Determine the [x, y] coordinate at the center of the cell enclosing the given text.  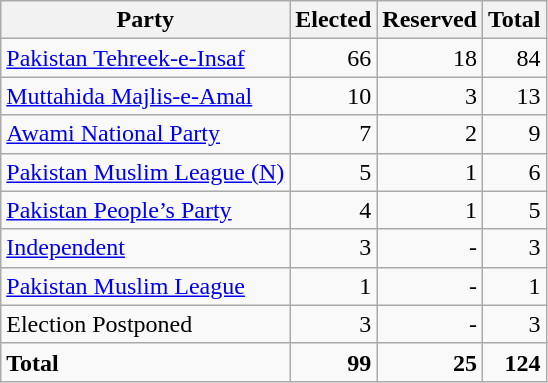
66 [334, 58]
Pakistan Tehreek-e-Insaf [146, 58]
9 [515, 134]
Muttahida Majlis-e-Amal [146, 96]
10 [334, 96]
Pakistan Muslim League [146, 286]
25 [430, 362]
Pakistan Muslim League (N) [146, 172]
Elected [334, 20]
6 [515, 172]
84 [515, 58]
124 [515, 362]
Independent [146, 248]
13 [515, 96]
7 [334, 134]
Awami National Party [146, 134]
Reserved [430, 20]
99 [334, 362]
4 [334, 210]
18 [430, 58]
Pakistan People’s Party [146, 210]
Party [146, 20]
Election Postponed [146, 324]
2 [430, 134]
